Return [x, y] of the center of cell containing provided text 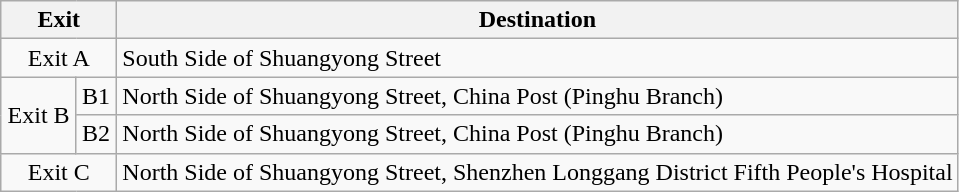
B1 [96, 96]
Exit C [59, 172]
B2 [96, 134]
Exit [59, 20]
Destination [538, 20]
Exit B [39, 115]
Exit A [59, 58]
South Side of Shuangyong Street [538, 58]
North Side of Shuangyong Street, Shenzhen Longgang District Fifth People's Hospital [538, 172]
